For the text-containing cell, return its midpoint in (X, Y) coordinate format. 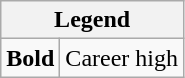
Bold (30, 58)
Legend (92, 20)
Career high (122, 58)
